Find where the given text appears and provide that cell's center as (x, y) coordinate. 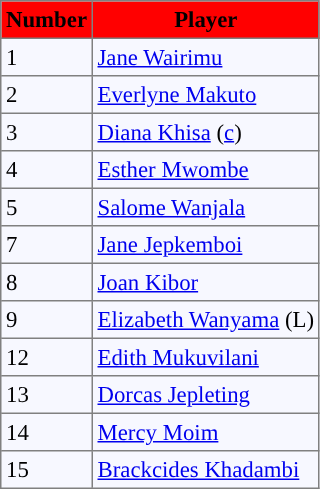
Salome Wanjala (206, 207)
Brackcides Khadambi (206, 470)
Player (206, 20)
Everlyne Makuto (206, 95)
8 (47, 282)
Elizabeth Wanyama (L) (206, 320)
4 (47, 170)
Dorcas Jepleting (206, 395)
Edith Mukuvilani (206, 357)
9 (47, 320)
2 (47, 95)
15 (47, 470)
13 (47, 395)
Esther Mwombe (206, 170)
Number (47, 20)
Jane Wairimu (206, 57)
1 (47, 57)
7 (47, 245)
Jane Jepkemboi (206, 245)
12 (47, 357)
Diana Khisa (c) (206, 132)
Mercy Moim (206, 432)
Joan Kibor (206, 282)
5 (47, 207)
14 (47, 432)
3 (47, 132)
